Detect which cell encompasses the target text, then output its [X, Y] center coordinate. 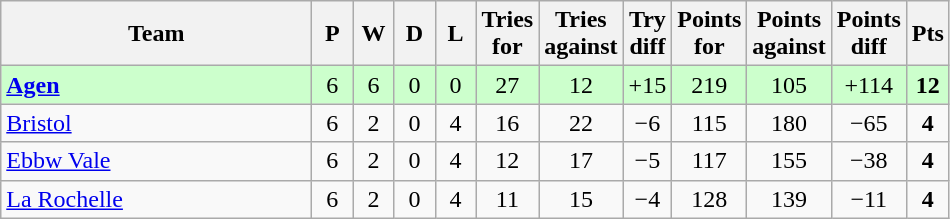
17 [581, 161]
−11 [868, 199]
180 [789, 123]
−5 [648, 161]
16 [508, 123]
22 [581, 123]
Pts [928, 34]
L [456, 34]
139 [789, 199]
128 [710, 199]
D [414, 34]
W [374, 34]
Agen [156, 85]
117 [710, 161]
+15 [648, 85]
105 [789, 85]
Try diff [648, 34]
Tries for [508, 34]
Points for [710, 34]
27 [508, 85]
Team [156, 34]
La Rochelle [156, 199]
Points against [789, 34]
Bristol [156, 123]
Tries against [581, 34]
Points diff [868, 34]
Ebbw Vale [156, 161]
15 [581, 199]
11 [508, 199]
−4 [648, 199]
219 [710, 85]
+114 [868, 85]
155 [789, 161]
−38 [868, 161]
−6 [648, 123]
−65 [868, 123]
115 [710, 123]
P [332, 34]
